Determine the (x, y) coordinate at the center of the cell enclosing the given text.  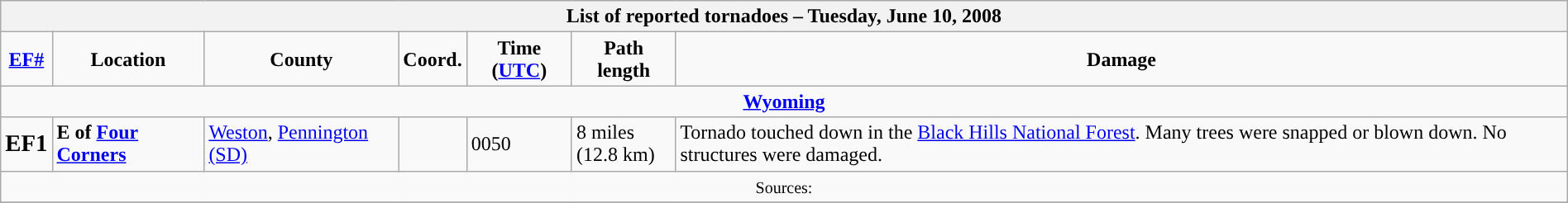
Damage (1121, 59)
E of Four Corners (128, 144)
EF1 (26, 144)
County (301, 59)
Location (128, 59)
8 miles(12.8 km) (624, 144)
Weston, Pennington (SD) (301, 144)
Sources: (784, 186)
Tornado touched down in the Black Hills National Forest. Many trees were snapped or blown down. No structures were damaged. (1121, 144)
Coord. (433, 59)
Wyoming (784, 101)
0050 (519, 144)
EF# (26, 59)
List of reported tornadoes – Tuesday, June 10, 2008 (784, 17)
Path length (624, 59)
Time (UTC) (519, 59)
